Search for the cell housing the specified text and yield its [X, Y] center coordinate. 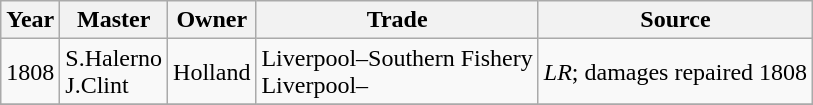
Owner [212, 20]
Liverpool–Southern FisheryLiverpool– [397, 72]
Trade [397, 20]
LR; damages repaired 1808 [675, 72]
1808 [30, 72]
Master [114, 20]
Source [675, 20]
Year [30, 20]
Holland [212, 72]
S.HalernoJ.Clint [114, 72]
